Return [x, y] of the center of cell containing provided text 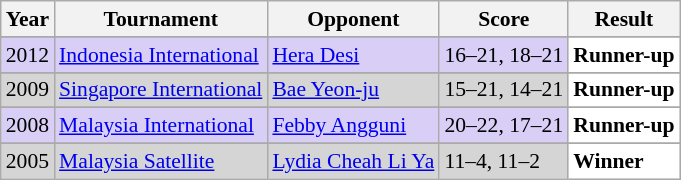
Malaysia International [160, 126]
Singapore International [160, 90]
2012 [28, 55]
Indonesia International [160, 55]
20–22, 17–21 [504, 126]
Result [624, 19]
11–4, 11–2 [504, 162]
Febby Angguni [353, 126]
Hera Desi [353, 55]
Lydia Cheah Li Ya [353, 162]
2009 [28, 90]
Opponent [353, 19]
15–21, 14–21 [504, 90]
Malaysia Satellite [160, 162]
Score [504, 19]
16–21, 18–21 [504, 55]
Winner [624, 162]
Year [28, 19]
Bae Yeon-ju [353, 90]
Tournament [160, 19]
2008 [28, 126]
2005 [28, 162]
